Output the [x, y] coordinate of the center of the cell containing the given text.  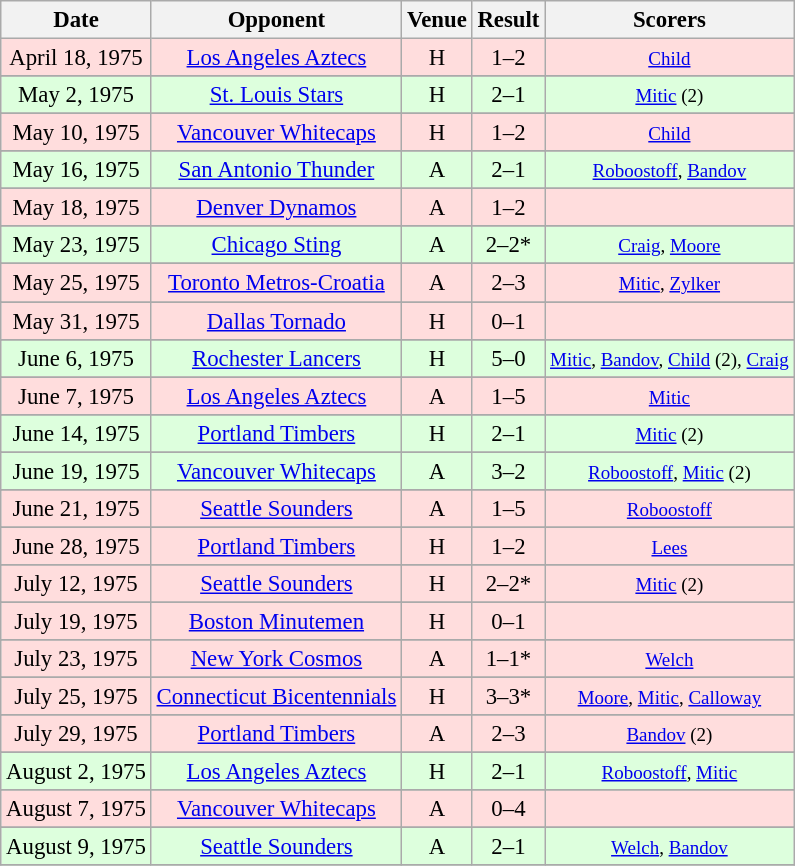
April 18, 1975 [76, 58]
Bandov (2) [670, 734]
Mitic, Zylker [670, 283]
0–4 [508, 809]
June 6, 1975 [76, 358]
Venue [438, 20]
May 2, 1975 [76, 95]
August 2, 1975 [76, 772]
May 10, 1975 [76, 133]
Scorers [670, 20]
Toronto Metros-Croatia [276, 283]
Moore, Mitic, Calloway [670, 697]
Rochester Lancers [276, 358]
5–0 [508, 358]
June 19, 1975 [76, 471]
Welch, Bandov [670, 847]
Roboostoff, Bandov [670, 170]
Lees [670, 546]
Welch [670, 659]
May 16, 1975 [76, 170]
June 7, 1975 [76, 396]
3–3* [508, 697]
Roboostoff, Mitic [670, 772]
August 7, 1975 [76, 809]
Denver Dynamos [276, 208]
July 25, 1975 [76, 697]
June 14, 1975 [76, 433]
St. Louis Stars [276, 95]
Opponent [276, 20]
July 19, 1975 [76, 621]
Mitic, Bandov, Child (2), Craig [670, 358]
Craig, Moore [670, 245]
Dallas Tornado [276, 321]
New York Cosmos [276, 659]
Result [508, 20]
May 25, 1975 [76, 283]
Mitic [670, 396]
Connecticut Bicentennials [276, 697]
July 12, 1975 [76, 584]
May 18, 1975 [76, 208]
July 23, 1975 [76, 659]
Roboostoff, Mitic (2) [670, 471]
July 29, 1975 [76, 734]
August 9, 1975 [76, 847]
Chicago Sting [276, 245]
San Antonio Thunder [276, 170]
Roboostoff [670, 509]
1–1* [508, 659]
June 28, 1975 [76, 546]
3–2 [508, 471]
Boston Minutemen [276, 621]
May 23, 1975 [76, 245]
May 31, 1975 [76, 321]
Date [76, 20]
June 21, 1975 [76, 509]
